Find where the given text appears and provide that cell's center as (x, y) coordinate. 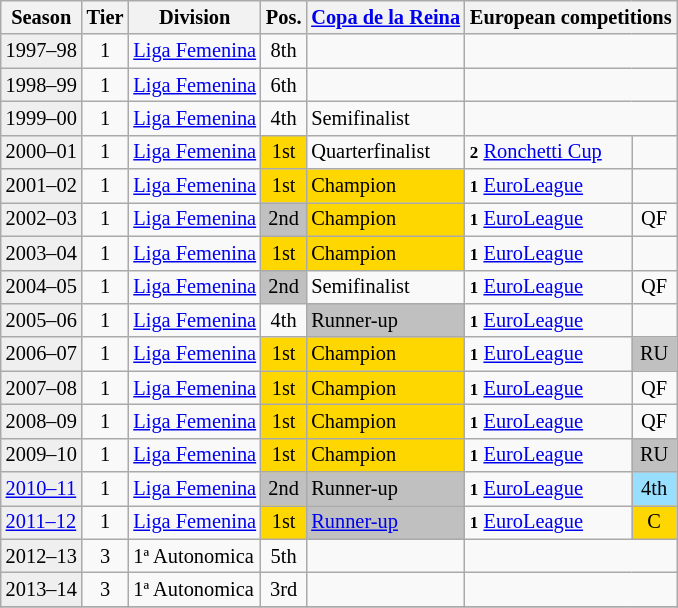
2004–05 (42, 287)
C (654, 522)
2010–11 (42, 489)
6th (284, 85)
2002–03 (42, 219)
2007–08 (42, 388)
2012–13 (42, 556)
2003–04 (42, 253)
2005–06 (42, 320)
2000–01 (42, 152)
2 Ronchetti Cup (548, 152)
2008–09 (42, 421)
2013–14 (42, 589)
European competitions (571, 17)
Quarterfinalist (386, 152)
2011–12 (42, 522)
5th (284, 556)
1998–99 (42, 85)
2009–10 (42, 455)
1999–00 (42, 118)
2006–07 (42, 354)
3rd (284, 589)
Pos. (284, 17)
Season (42, 17)
2001–02 (42, 186)
Tier (106, 17)
Division (194, 17)
1997–98 (42, 51)
8th (284, 51)
Copa de la Reina (386, 17)
